Output the (X, Y) coordinate of the center of the cell containing the given text.  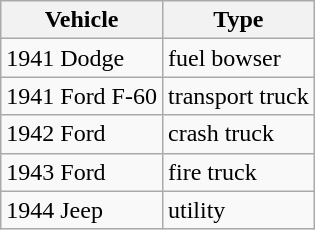
1941 Ford F-60 (82, 96)
1942 Ford (82, 134)
1944 Jeep (82, 210)
fire truck (238, 172)
utility (238, 210)
crash truck (238, 134)
Vehicle (82, 20)
fuel bowser (238, 58)
Type (238, 20)
1941 Dodge (82, 58)
1943 Ford (82, 172)
transport truck (238, 96)
